Extract the (X, Y) coordinate from the center of the cell holding the provided text.  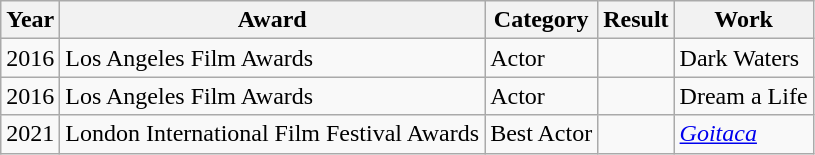
Award (272, 20)
Best Actor (542, 134)
Category (542, 20)
2021 (30, 134)
Work (744, 20)
Dream a Life (744, 96)
Dark Waters (744, 58)
Result (636, 20)
Year (30, 20)
Goitaca (744, 134)
London International Film Festival Awards (272, 134)
